Detect which cell encompasses the target text, then output its (x, y) center coordinate. 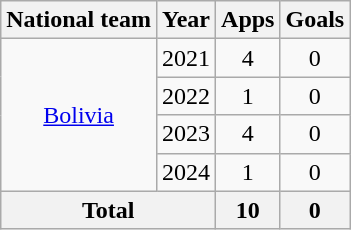
Goals (315, 20)
Year (186, 20)
2022 (186, 96)
Total (108, 210)
2023 (186, 134)
Apps (248, 20)
2024 (186, 172)
2021 (186, 58)
10 (248, 210)
National team (79, 20)
Bolivia (79, 115)
